Pinpoint the cell where the given text exists, returning its [x, y] midpoint coordinate. 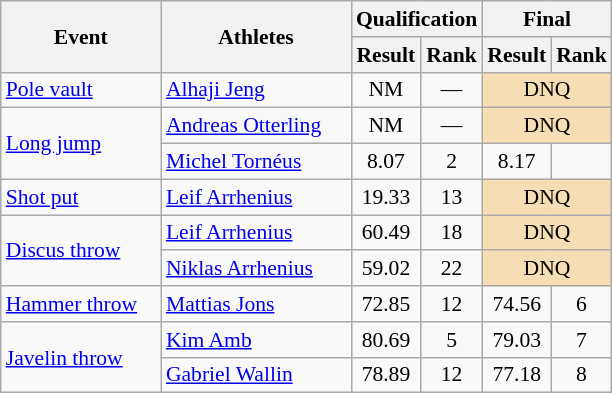
7 [582, 340]
79.03 [516, 340]
Athletes [256, 36]
Hammer throw [81, 304]
8.17 [516, 162]
80.69 [386, 340]
5 [452, 340]
Pole vault [81, 90]
74.56 [516, 304]
Gabriel Wallin [256, 375]
Alhaji Jeng [256, 90]
Long jump [81, 144]
59.02 [386, 269]
Niklas Arrhenius [256, 269]
Javelin throw [81, 358]
Qualification [416, 19]
Michel Tornéus [256, 162]
78.89 [386, 375]
Final [546, 19]
18 [452, 233]
Mattias Jons [256, 304]
Shot put [81, 197]
2 [452, 162]
22 [452, 269]
Discus throw [81, 250]
8 [582, 375]
60.49 [386, 233]
77.18 [516, 375]
Andreas Otterling [256, 126]
19.33 [386, 197]
72.85 [386, 304]
Kim Amb [256, 340]
8.07 [386, 162]
Event [81, 36]
6 [582, 304]
13 [452, 197]
